Provide the (X, Y) coordinate of the cell's center where the given text is located.  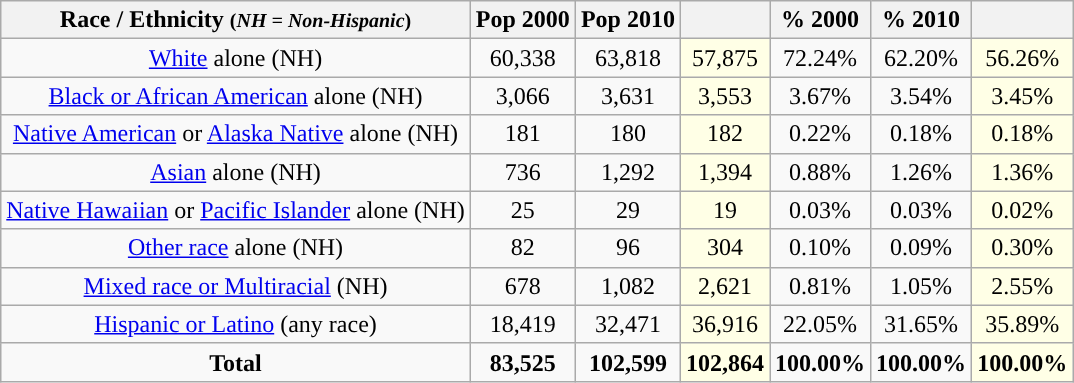
1.36% (1022, 172)
2.55% (1022, 286)
1,394 (724, 172)
Race / Ethnicity (NH = Non-Hispanic) (236, 20)
2,621 (724, 286)
102,864 (724, 362)
181 (522, 134)
1,292 (628, 172)
36,916 (724, 324)
Mixed race or Multiracial (NH) (236, 286)
1.05% (922, 286)
0.88% (820, 172)
304 (724, 248)
180 (628, 134)
0.22% (820, 134)
96 (628, 248)
Hispanic or Latino (any race) (236, 324)
0.30% (1022, 248)
72.24% (820, 58)
% 2010 (922, 20)
Native American or Alaska Native alone (NH) (236, 134)
Black or African American alone (NH) (236, 96)
63,818 (628, 58)
29 (628, 210)
22.05% (820, 324)
0.09% (922, 248)
3,631 (628, 96)
3,553 (724, 96)
57,875 (724, 58)
White alone (NH) (236, 58)
0.10% (820, 248)
Native Hawaiian or Pacific Islander alone (NH) (236, 210)
35.89% (1022, 324)
56.26% (1022, 58)
Pop 2000 (522, 20)
1.26% (922, 172)
3.45% (1022, 96)
102,599 (628, 362)
3.67% (820, 96)
25 (522, 210)
83,525 (522, 362)
3.54% (922, 96)
Asian alone (NH) (236, 172)
31.65% (922, 324)
1,082 (628, 286)
62.20% (922, 58)
82 (522, 248)
19 (724, 210)
18,419 (522, 324)
0.81% (820, 286)
% 2000 (820, 20)
Total (236, 362)
32,471 (628, 324)
0.02% (1022, 210)
3,066 (522, 96)
Pop 2010 (628, 20)
678 (522, 286)
736 (522, 172)
182 (724, 134)
Other race alone (NH) (236, 248)
60,338 (522, 58)
